Detect which cell encompasses the target text, then output its (X, Y) center coordinate. 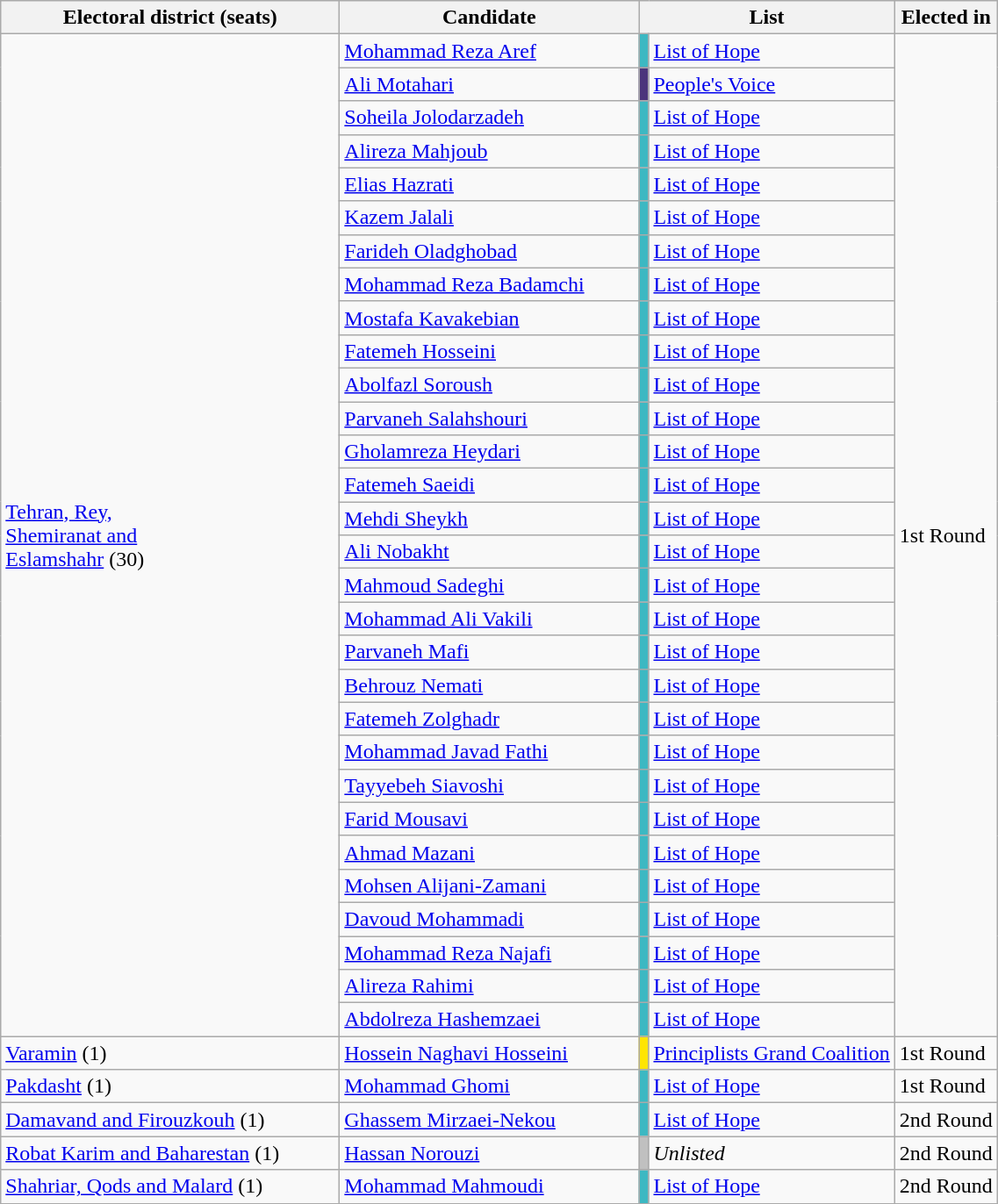
Mohammad Javad Fathi (490, 752)
Mohammad Ghomi (490, 1086)
Mohammad Mahmoudi (490, 1186)
Mehdi Sheykh (490, 519)
Ali Nobakht (490, 552)
Unlisted (772, 1153)
Mohammad Ali Vakili (490, 619)
Hassan Norouzi (490, 1153)
Parvaneh Salahshouri (490, 419)
Behrouz Nemati (490, 685)
Candidate (490, 18)
Mahmoud Sadeghi (490, 585)
People's Voice (772, 84)
Robat Karim and Baharestan (1) (170, 1153)
List (767, 18)
Davoud Mohammadi (490, 919)
Fatemeh Saeidi (490, 485)
Fatemeh Zolghadr (490, 719)
Mohammad Reza Badamchi (490, 284)
Gholamreza Heydari (490, 452)
Mostafa Kavakebian (490, 318)
Farideh Oladghobad (490, 251)
Kazem Jalali (490, 218)
Ahmad Mazani (490, 852)
Farid Mousavi (490, 819)
Abolfazl Soroush (490, 384)
Fatemeh Hosseini (490, 351)
Electoral district (seats) (170, 18)
Ali Motahari (490, 84)
Mohammad Reza Najafi (490, 952)
Tayyebeh Siavoshi (490, 785)
Parvaneh Mafi (490, 652)
Shahriar, Qods and Malard (1) (170, 1186)
Alireza Mahjoub (490, 151)
Ghassem Mirzaei-Nekou (490, 1120)
Tehran, Rey, Shemiranat and Eslamshahr (30) (170, 535)
Principlists Grand Coalition (772, 1053)
Elias Hazrati (490, 184)
Mohsen Alijani-Zamani (490, 885)
Soheila Jolodarzadeh (490, 118)
Elected in (946, 18)
Alireza Rahimi (490, 986)
Pakdasht (1) (170, 1086)
Damavand and Firouzkouh (1) (170, 1120)
Hossein Naghavi Hosseini (490, 1053)
Abdolreza Hashemzaei (490, 1020)
Varamin (1) (170, 1053)
Mohammad Reza Aref (490, 51)
